Locate the cell with the specified text and output its [x, y] center coordinate. 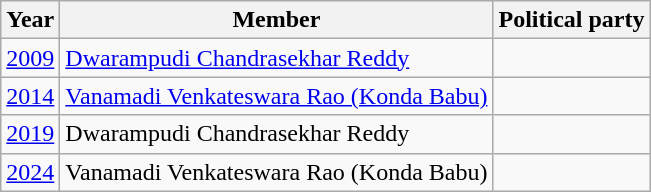
Member [276, 20]
2024 [30, 172]
2009 [30, 58]
2014 [30, 96]
Year [30, 20]
2019 [30, 134]
Political party [572, 20]
